Return [X, Y] of the center of cell containing provided text 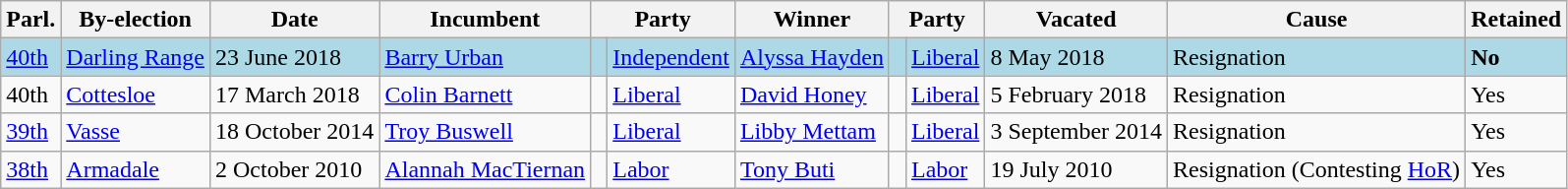
Cause [1317, 20]
By-election [136, 20]
Alyssa Hayden [812, 57]
18 October 2014 [294, 132]
8 May 2018 [1076, 57]
5 February 2018 [1076, 94]
Armadale [136, 169]
17 March 2018 [294, 94]
No [1516, 57]
David Honey [812, 94]
Cottesloe [136, 94]
Darling Range [136, 57]
Date [294, 20]
3 September 2014 [1076, 132]
Troy Buswell [486, 132]
Colin Barnett [486, 94]
Winner [812, 20]
Incumbent [486, 20]
Vacated [1076, 20]
Vasse [136, 132]
23 June 2018 [294, 57]
Resignation (Contesting HoR) [1317, 169]
38th [31, 169]
Retained [1516, 20]
39th [31, 132]
Alannah MacTiernan [486, 169]
Independent [671, 57]
2 October 2010 [294, 169]
Libby Mettam [812, 132]
Barry Urban [486, 57]
Tony Buti [812, 169]
19 July 2010 [1076, 169]
Parl. [31, 20]
